Find where the given text appears and provide that cell's center as [X, Y] coordinate. 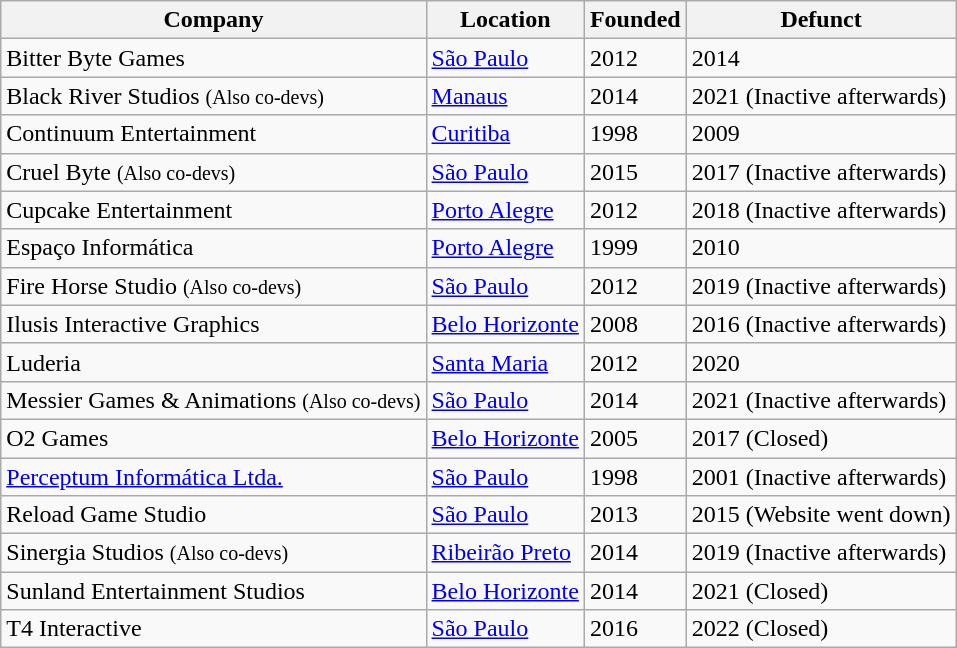
Curitiba [505, 134]
Sunland Entertainment Studios [214, 591]
Manaus [505, 96]
Reload Game Studio [214, 515]
Santa Maria [505, 362]
2016 (Inactive afterwards) [821, 324]
T4 Interactive [214, 629]
2009 [821, 134]
Founded [635, 20]
2015 (Website went down) [821, 515]
Ribeirão Preto [505, 553]
Location [505, 20]
Cupcake Entertainment [214, 210]
Messier Games & Animations (Also co-devs) [214, 400]
2005 [635, 438]
2001 (Inactive afterwards) [821, 477]
Cruel Byte (Also co-devs) [214, 172]
Company [214, 20]
2017 (Inactive afterwards) [821, 172]
2016 [635, 629]
2013 [635, 515]
Luderia [214, 362]
2017 (Closed) [821, 438]
O2 Games [214, 438]
2020 [821, 362]
Black River Studios (Also co-devs) [214, 96]
2021 (Closed) [821, 591]
Ilusis Interactive Graphics [214, 324]
Fire Horse Studio (Also co-devs) [214, 286]
Bitter Byte Games [214, 58]
2015 [635, 172]
2010 [821, 248]
Perceptum Informática Ltda. [214, 477]
2022 (Closed) [821, 629]
2018 (Inactive afterwards) [821, 210]
2008 [635, 324]
Sinergia Studios (Also co-devs) [214, 553]
Continuum Entertainment [214, 134]
Defunct [821, 20]
1999 [635, 248]
Espaço Informática [214, 248]
